Return the (X, Y) coordinate for the center point of the cell that contains the specified text.  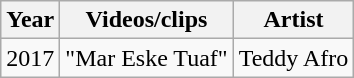
Videos/clips (146, 20)
Year (30, 20)
"Mar Eske Tuaf" (146, 58)
Teddy Afro (294, 58)
2017 (30, 58)
Artist (294, 20)
